Locate the cell with the specified text and output its [X, Y] center coordinate. 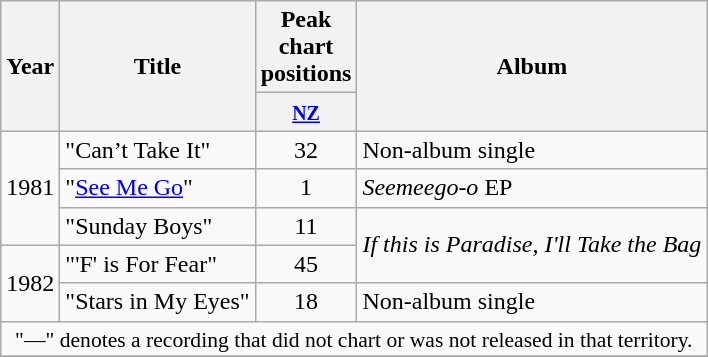
NZ [306, 112]
"See Me Go" [158, 188]
11 [306, 226]
"Stars in My Eyes" [158, 302]
Title [158, 66]
1981 [30, 188]
45 [306, 264]
Peak chart positions [306, 47]
"Can’t Take It" [158, 150]
Seemeego-o EP [532, 188]
Album [532, 66]
"'F' is For Fear" [158, 264]
18 [306, 302]
"Sunday Boys" [158, 226]
"—" denotes a recording that did not chart or was not released in that territory. [354, 339]
Year [30, 66]
If this is Paradise, I'll Take the Bag [532, 245]
1 [306, 188]
32 [306, 150]
1982 [30, 283]
